Return (x, y) of the center of cell containing provided text 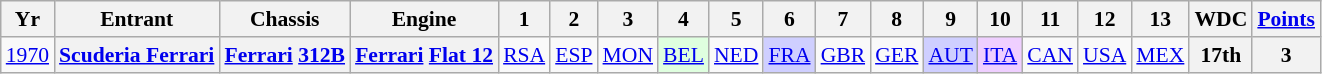
ITA (1000, 55)
8 (896, 19)
FRA (789, 55)
11 (1050, 19)
13 (1160, 19)
12 (1104, 19)
Chassis (284, 19)
NED (736, 55)
17th (1220, 55)
Points (1286, 19)
ESP (574, 55)
Yr (28, 19)
CAN (1050, 55)
MON (628, 55)
WDC (1220, 19)
1970 (28, 55)
MEX (1160, 55)
GER (896, 55)
9 (950, 19)
6 (789, 19)
5 (736, 19)
1 (524, 19)
GBR (844, 55)
Ferrari 312B (284, 55)
USA (1104, 55)
RSA (524, 55)
Entrant (136, 19)
Ferrari Flat 12 (424, 55)
7 (844, 19)
4 (684, 19)
Engine (424, 19)
Scuderia Ferrari (136, 55)
2 (574, 19)
BEL (684, 55)
10 (1000, 19)
AUT (950, 55)
